Provide the (x, y) coordinate of the cell's center where the given text is located.  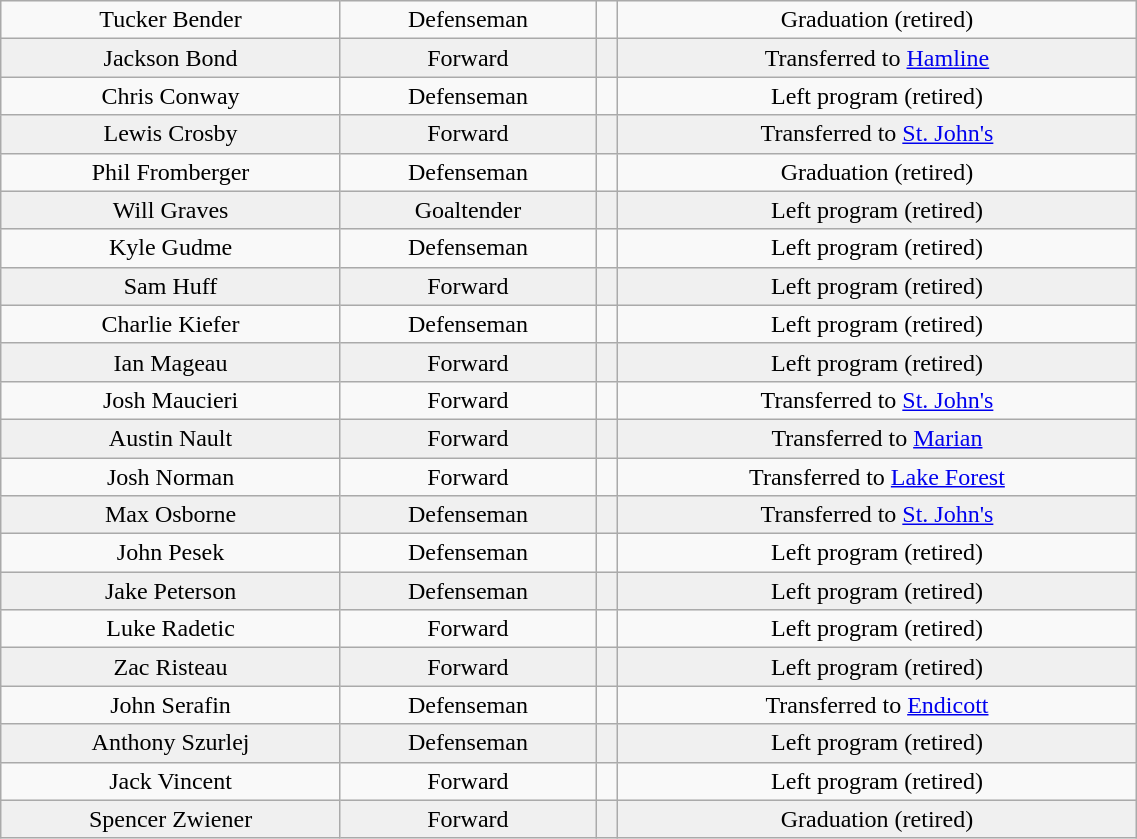
Transferred to Hamline (877, 58)
Transferred to Marian (877, 438)
Luke Radetic (171, 629)
Lewis Crosby (171, 134)
Zac Risteau (171, 667)
John Pesek (171, 553)
Jack Vincent (171, 781)
Jake Peterson (171, 591)
Josh Maucieri (171, 400)
Will Graves (171, 210)
Tucker Bender (171, 20)
Jackson Bond (171, 58)
Charlie Kiefer (171, 324)
Spencer Zwiener (171, 819)
Josh Norman (171, 477)
Goaltender (468, 210)
Phil Fromberger (171, 172)
Transferred to Lake Forest (877, 477)
Austin Nault (171, 438)
John Serafin (171, 705)
Chris Conway (171, 96)
Max Osborne (171, 515)
Anthony Szurlej (171, 743)
Sam Huff (171, 286)
Transferred to Endicott (877, 705)
Kyle Gudme (171, 248)
Ian Mageau (171, 362)
